Identify which cell holds the provided text, then report its (x, y) central coordinate. 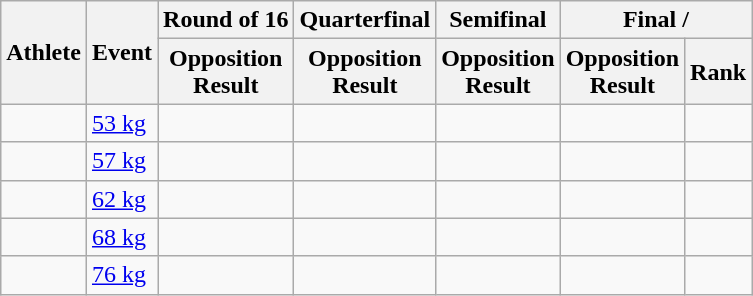
62 kg (122, 199)
Athlete (44, 52)
Semifinal (498, 20)
Event (122, 52)
76 kg (122, 275)
Round of 16 (226, 20)
Final / (656, 20)
Rank (718, 72)
Quarterfinal (365, 20)
68 kg (122, 237)
57 kg (122, 161)
53 kg (122, 123)
